Pinpoint the cell where the given text exists, returning its [X, Y] midpoint coordinate. 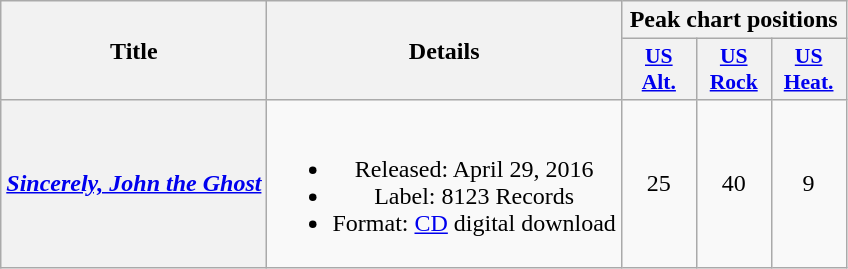
25 [658, 184]
40 [734, 184]
USRock [734, 70]
Title [134, 50]
Released: April 29, 2016Label: 8123 RecordsFormat: CD digital download [444, 184]
USAlt. [658, 70]
9 [808, 184]
Peak chart positions [734, 20]
Sincerely, John the Ghost [134, 184]
USHeat. [808, 70]
Details [444, 50]
